Output the [X, Y] coordinate of the center of the cell containing the given text.  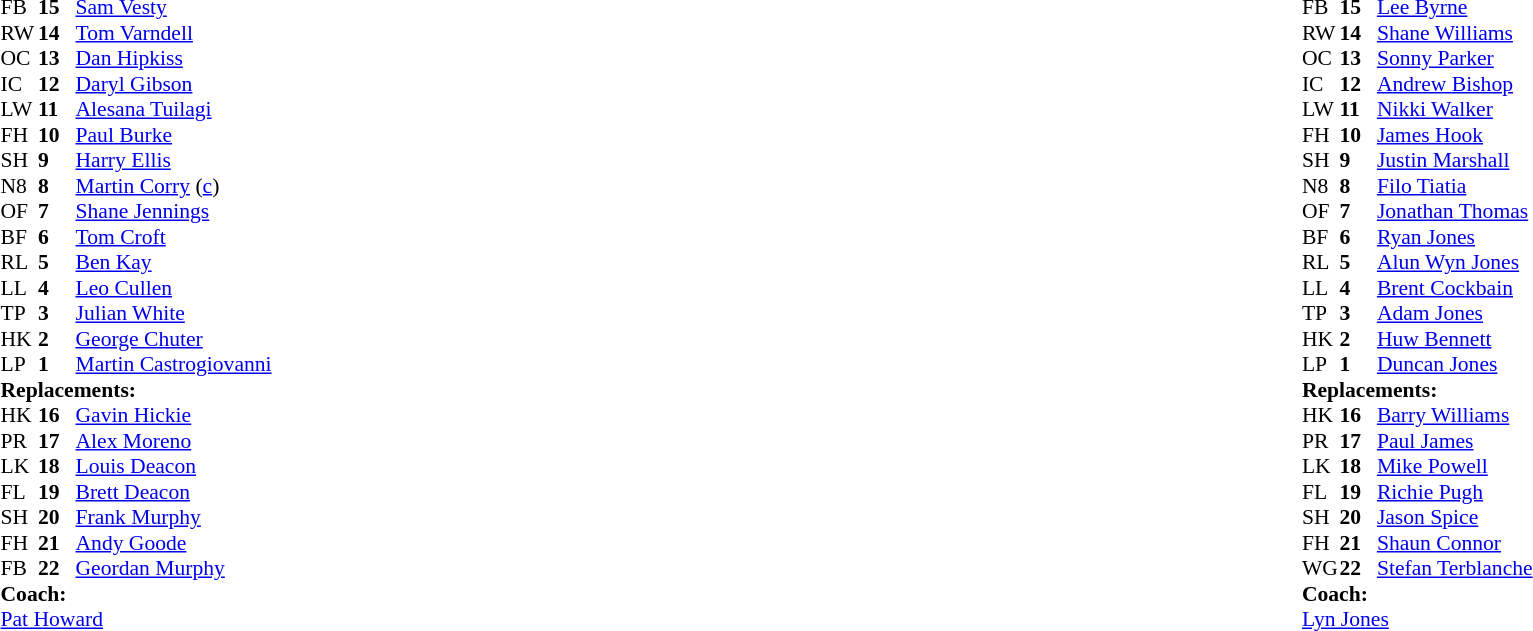
Louis Deacon [174, 467]
Sonny Parker [1455, 59]
Julian White [174, 313]
Richie Pugh [1455, 492]
Geordan Murphy [174, 569]
Mike Powell [1455, 467]
Filo Tiatia [1455, 186]
Shane Williams [1455, 33]
Alex Moreno [174, 441]
Paul Burke [174, 135]
Leo Cullen [174, 288]
Tom Varndell [174, 33]
Alesana Tuilagi [174, 109]
Jason Spice [1455, 517]
Shaun Connor [1455, 543]
FB [19, 569]
Daryl Gibson [174, 84]
James Hook [1455, 135]
Ryan Jones [1455, 237]
Brett Deacon [174, 492]
George Chuter [174, 339]
Andrew Bishop [1455, 84]
Stefan Terblanche [1455, 569]
Andy Goode [174, 543]
Justin Marshall [1455, 161]
Frank Murphy [174, 517]
Nikki Walker [1455, 109]
Harry Ellis [174, 161]
Shane Jennings [174, 211]
WG [1321, 569]
Paul James [1455, 441]
Brent Cockbain [1455, 288]
Martin Corry (c) [174, 186]
Huw Bennett [1455, 339]
Alun Wyn Jones [1455, 263]
Tom Croft [174, 237]
Dan Hipkiss [174, 59]
Jonathan Thomas [1455, 211]
Barry Williams [1455, 415]
Ben Kay [174, 263]
Adam Jones [1455, 313]
Gavin Hickie [174, 415]
Martin Castrogiovanni [174, 365]
Duncan Jones [1455, 365]
